Locate the cell with the specified text and output its [x, y] center coordinate. 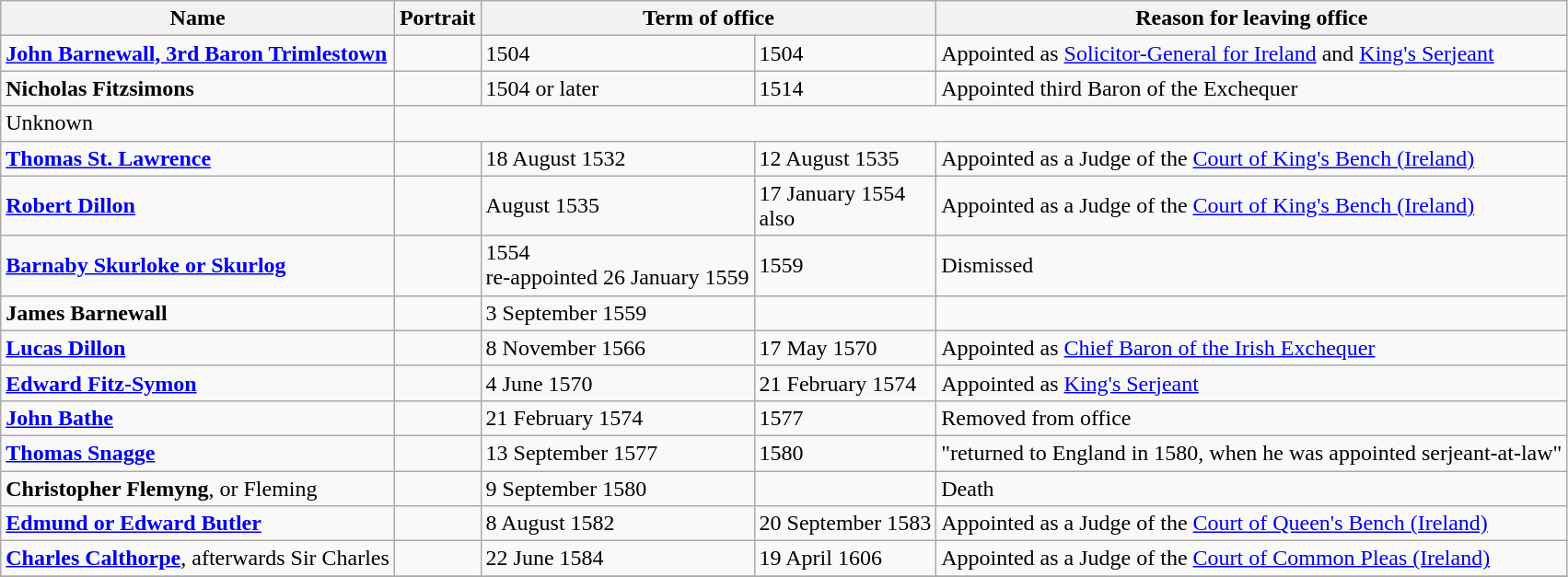
1580 [845, 453]
Reason for leaving office [1252, 18]
18 August 1532 [617, 158]
22 June 1584 [617, 559]
Charles Calthorpe, afterwards Sir Charles [198, 559]
17 January 1554 also [845, 206]
13 September 1577 [617, 453]
8 November 1566 [617, 348]
Thomas Snagge [198, 453]
Name [198, 18]
Dismissed [1252, 265]
Appointed as a Judge of the Court of Queen's Bench (Ireland) [1252, 524]
Unknown [198, 123]
Christopher Flemyng, or Fleming [198, 489]
8 August 1582 [617, 524]
August 1535 [617, 206]
Barnaby Skurloke or Skurlog [198, 265]
John Bathe [198, 418]
Removed from office [1252, 418]
"returned to England in 1580, when he was appointed serjeant-at-law" [1252, 453]
Appointed as a Judge of the Court of Common Pleas (Ireland) [1252, 559]
Term of office [709, 18]
Edmund or Edward Butler [198, 524]
17 May 1570 [845, 348]
9 September 1580 [617, 489]
1504 or later [617, 88]
Robert Dillon [198, 206]
1577 [845, 418]
James Barnewall [198, 313]
Appointed as Chief Baron of the Irish Exchequer [1252, 348]
20 September 1583 [845, 524]
Portrait [437, 18]
Thomas St. Lawrence [198, 158]
Appointed third Baron of the Exchequer [1252, 88]
1554re-appointed 26 January 1559 [617, 265]
Death [1252, 489]
Lucas Dillon [198, 348]
19 April 1606 [845, 559]
4 June 1570 [617, 383]
Edward Fitz-Symon [198, 383]
Appointed as Solicitor-General for Ireland and King's Serjeant [1252, 53]
John Barnewall, 3rd Baron Trimlestown [198, 53]
Nicholas Fitzsimons [198, 88]
Appointed as King's Serjeant [1252, 383]
1514 [845, 88]
3 September 1559 [617, 313]
12 August 1535 [845, 158]
1559 [845, 265]
